Find where the given text appears and provide that cell's center as (x, y) coordinate. 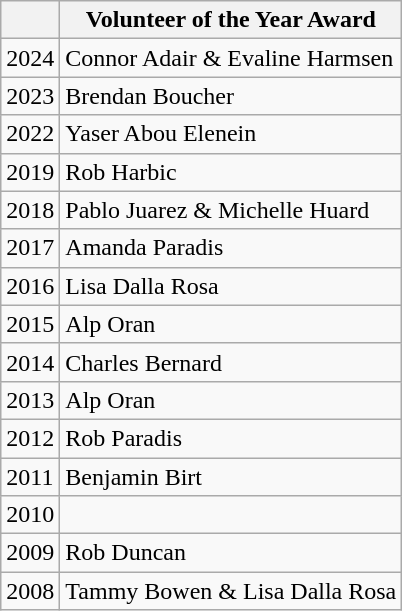
Lisa Dalla Rosa (231, 286)
2011 (30, 477)
Charles Bernard (231, 362)
Yaser Abou Elenein (231, 134)
Rob Harbic (231, 172)
2010 (30, 515)
Tammy Bowen & Lisa Dalla Rosa (231, 591)
2023 (30, 96)
Rob Paradis (231, 438)
2017 (30, 248)
2015 (30, 324)
Benjamin Birt (231, 477)
Pablo Juarez & Michelle Huard (231, 210)
2008 (30, 591)
2018 (30, 210)
Volunteer of the Year Award (231, 20)
Rob Duncan (231, 553)
2012 (30, 438)
2022 (30, 134)
2016 (30, 286)
2013 (30, 400)
2009 (30, 553)
Amanda Paradis (231, 248)
2019 (30, 172)
2014 (30, 362)
Connor Adair & Evaline Harmsen (231, 58)
2024 (30, 58)
Brendan Boucher (231, 96)
